From the cell containing the given text, extract its center point as [x, y] coordinate. 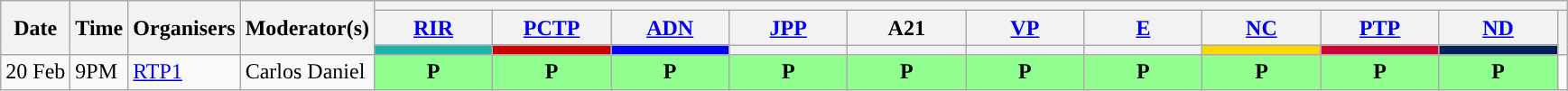
VP [1025, 28]
20 Feb [36, 72]
A21 [906, 28]
Organisers [184, 28]
ADN [670, 28]
RIR [433, 28]
NC [1262, 28]
Carlos Daniel [307, 72]
RTP1 [184, 72]
E [1143, 28]
PCTP [552, 28]
ND [1498, 28]
Moderator(s) [307, 28]
PTP [1379, 28]
JPP [789, 28]
Time [99, 28]
9PM [99, 72]
Date [36, 28]
